Provide the [X, Y] coordinate of the cell's center where the given text is located.  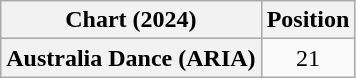
21 [308, 58]
Chart (2024) [131, 20]
Position [308, 20]
Australia Dance (ARIA) [131, 58]
